Pinpoint the cell where the given text exists, returning its (x, y) midpoint coordinate. 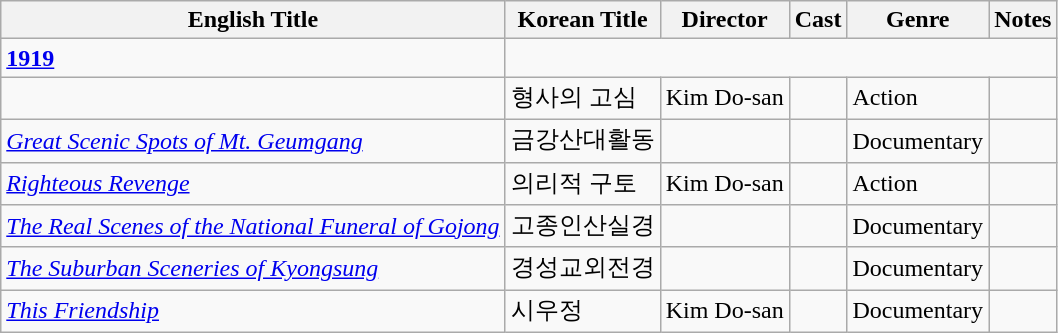
형사의 고심 (582, 98)
Korean Title (582, 20)
Genre (918, 20)
경성교외전경 (582, 268)
Cast (818, 20)
1919 (253, 58)
고종인산실경 (582, 226)
This Friendship (253, 312)
English Title (253, 20)
의리적 구토 (582, 184)
The Real Scenes of the National Funeral of Gojong (253, 226)
Director (724, 20)
The Suburban Sceneries of Kyongsung (253, 268)
Righteous Revenge (253, 184)
금강산대활동 (582, 140)
Notes (1023, 20)
Great Scenic Spots of Mt. Geumgang (253, 140)
시우정 (582, 312)
